Determine the (x, y) coordinate at the center of the cell enclosing the given text.  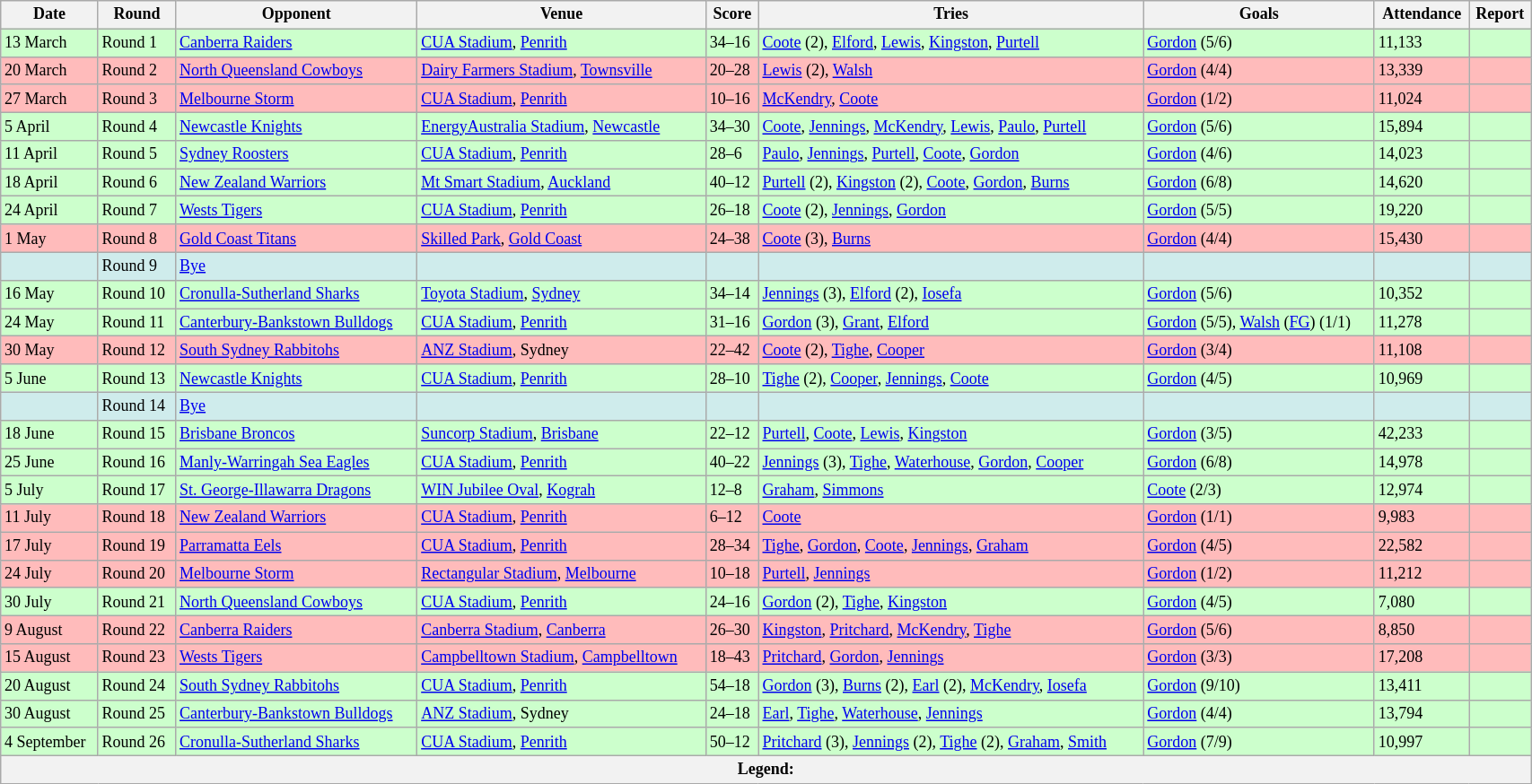
EnergyAustralia Stadium, Newcastle (562, 126)
24 July (49, 574)
Round 22 (136, 630)
Coote, Jennings, McKendry, Lewis, Paulo, Purtell (951, 126)
Round 16 (136, 463)
Round 9 (136, 266)
Round (136, 14)
St. George-Illawarra Dragons (296, 490)
Parramatta Eels (296, 545)
Dairy Farmers Stadium, Townsville (562, 70)
Round 4 (136, 126)
Round 5 (136, 154)
Coote (2), Elford, Lewis, Kingston, Purtell (951, 43)
Round 8 (136, 239)
Coote (2/3) (1258, 490)
22–12 (732, 434)
18–43 (732, 658)
Round 10 (136, 294)
Round 20 (136, 574)
Round 19 (136, 545)
20 August (49, 685)
Coote (951, 518)
40–22 (732, 463)
Round 1 (136, 43)
Mt Smart Stadium, Auckland (562, 183)
Round 11 (136, 323)
11 April (49, 154)
34–14 (732, 294)
Skilled Park, Gold Coast (562, 239)
Campbelltown Stadium, Campbelltown (562, 658)
Paulo, Jennings, Purtell, Coote, Gordon (951, 154)
10,997 (1422, 741)
11,108 (1422, 350)
Score (732, 14)
Graham, Simmons (951, 490)
Round 6 (136, 183)
Pritchard, Gordon, Jennings (951, 658)
25 June (49, 463)
Round 24 (136, 685)
30 August (49, 714)
Jennings (3), Elford (2), Iosefa (951, 294)
22–42 (732, 350)
Opponent (296, 14)
Venue (562, 14)
Gordon (4/6) (1258, 154)
Coote (2), Tighe, Cooper (951, 350)
Attendance (1422, 14)
Gordon (3), Burns (2), Earl (2), McKendry, Iosefa (951, 685)
McKendry, Coote (951, 99)
27 March (49, 99)
Round 17 (136, 490)
WIN Jubilee Oval, Kograh (562, 490)
Date (49, 14)
24–18 (732, 714)
40–12 (732, 183)
Goals (1258, 14)
12,974 (1422, 490)
Brisbane Broncos (296, 434)
18 June (49, 434)
Round 23 (136, 658)
10–18 (732, 574)
16 May (49, 294)
14,978 (1422, 463)
11 July (49, 518)
24 April (49, 210)
1 May (49, 239)
11,133 (1422, 43)
Gordon (9/10) (1258, 685)
31–16 (732, 323)
22,582 (1422, 545)
19,220 (1422, 210)
Gordon (2), Tighe, Kingston (951, 601)
34–30 (732, 126)
Round 7 (136, 210)
4 September (49, 741)
Rectangular Stadium, Melbourne (562, 574)
Round 14 (136, 405)
Coote (2), Jennings, Gordon (951, 210)
7,080 (1422, 601)
9,983 (1422, 518)
Pritchard (3), Jennings (2), Tighe (2), Graham, Smith (951, 741)
Purtell, Jennings (951, 574)
Manly-Warringah Sea Eagles (296, 463)
Coote (3), Burns (951, 239)
10,969 (1422, 379)
26–18 (732, 210)
15 August (49, 658)
Gordon (7/9) (1258, 741)
10,352 (1422, 294)
Canberra Stadium, Canberra (562, 630)
5 June (49, 379)
Toyota Stadium, Sydney (562, 294)
9 August (49, 630)
Lewis (2), Walsh (951, 70)
Earl, Tighe, Waterhouse, Jennings (951, 714)
Gordon (5/5) (1258, 210)
Round 18 (136, 518)
5 July (49, 490)
Round 15 (136, 434)
28–10 (732, 379)
13,339 (1422, 70)
11,024 (1422, 99)
Round 2 (136, 70)
15,894 (1422, 126)
Gold Coast Titans (296, 239)
Gordon (3/4) (1258, 350)
14,023 (1422, 154)
Tighe, Gordon, Coote, Jennings, Graham (951, 545)
Round 13 (136, 379)
Round 12 (136, 350)
28–6 (732, 154)
Report (1501, 14)
Gordon (3/5) (1258, 434)
Suncorp Stadium, Brisbane (562, 434)
6–12 (732, 518)
Round 26 (136, 741)
18 April (49, 183)
11,212 (1422, 574)
Purtell (2), Kingston (2), Coote, Gordon, Burns (951, 183)
24–16 (732, 601)
5 April (49, 126)
Round 21 (136, 601)
13 March (49, 43)
Tries (951, 14)
17 July (49, 545)
26–30 (732, 630)
13,411 (1422, 685)
Legend: (766, 770)
Round 25 (136, 714)
Gordon (3/3) (1258, 658)
24 May (49, 323)
20–28 (732, 70)
Round 3 (136, 99)
24–38 (732, 239)
10–16 (732, 99)
Gordon (1/1) (1258, 518)
Purtell, Coote, Lewis, Kingston (951, 434)
Kingston, Pritchard, McKendry, Tighe (951, 630)
17,208 (1422, 658)
28–34 (732, 545)
Gordon (3), Grant, Elford (951, 323)
13,794 (1422, 714)
20 March (49, 70)
14,620 (1422, 183)
Gordon (5/5), Walsh (FG) (1/1) (1258, 323)
Sydney Roosters (296, 154)
8,850 (1422, 630)
34–16 (732, 43)
42,233 (1422, 434)
Jennings (3), Tighe, Waterhouse, Gordon, Cooper (951, 463)
54–18 (732, 685)
15,430 (1422, 239)
11,278 (1422, 323)
Tighe (2), Cooper, Jennings, Coote (951, 379)
30 July (49, 601)
50–12 (732, 741)
12–8 (732, 490)
30 May (49, 350)
